Find where the given text appears and provide that cell's center as (x, y) coordinate. 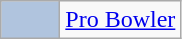
Pro Bowler (120, 20)
